Output the (X, Y) coordinate of the center of the cell containing the given text.  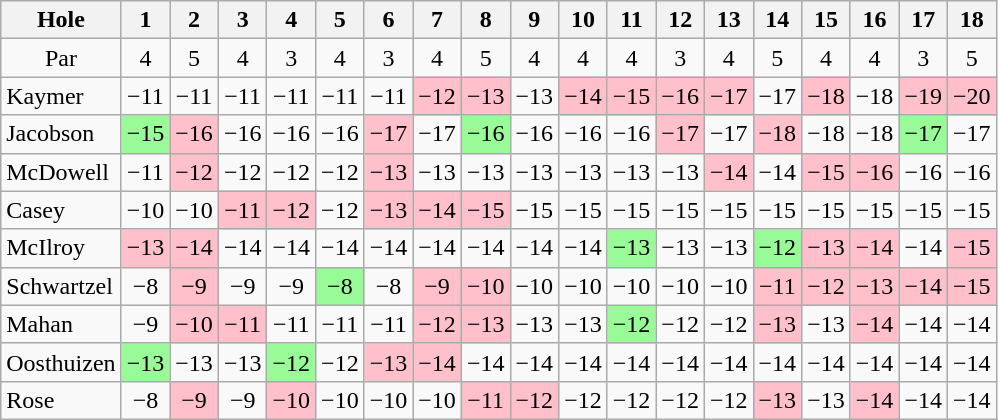
Mahan (61, 324)
Oosthuizen (61, 362)
14 (778, 20)
1 (146, 20)
6 (388, 20)
12 (680, 20)
Par (61, 58)
17 (924, 20)
7 (438, 20)
Hole (61, 20)
Rose (61, 400)
2 (194, 20)
McDowell (61, 172)
Schwartzel (61, 286)
McIlroy (61, 248)
8 (486, 20)
−19 (924, 96)
16 (874, 20)
9 (534, 20)
13 (728, 20)
18 (972, 20)
Casey (61, 210)
11 (632, 20)
15 (826, 20)
Kaymer (61, 96)
10 (584, 20)
−20 (972, 96)
Jacobson (61, 134)
